Locate the cell with the specified text and output its [x, y] center coordinate. 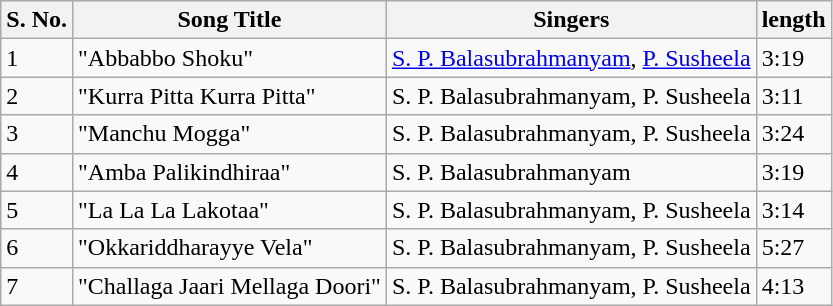
length [794, 20]
3:11 [794, 96]
4 [37, 172]
"Okkariddharayye Vela" [229, 248]
5:27 [794, 248]
1 [37, 58]
4:13 [794, 286]
"Amba Palikindhiraa" [229, 172]
S. No. [37, 20]
Singers [571, 20]
"Kurra Pitta Kurra Pitta" [229, 96]
3:24 [794, 134]
"Abbabbo Shoku" [229, 58]
6 [37, 248]
S. P. Balasubrahmanyam [571, 172]
Song Title [229, 20]
2 [37, 96]
3:14 [794, 210]
5 [37, 210]
"Manchu Mogga" [229, 134]
7 [37, 286]
"La La La Lakotaa" [229, 210]
3 [37, 134]
"Challaga Jaari Mellaga Doori" [229, 286]
